Extract the [X, Y] coordinate from the center of the cell holding the provided text.  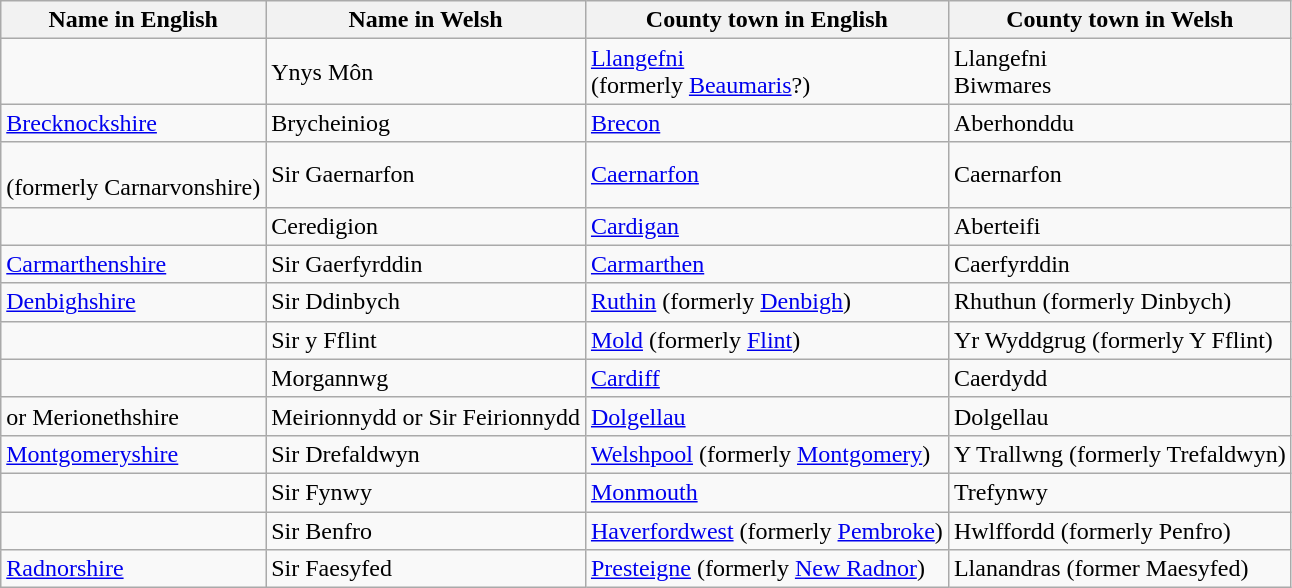
Welshpool (formerly Montgomery) [766, 454]
or Merionethshire [134, 416]
Sir Drefaldwyn [426, 454]
Sir y Fflint [426, 340]
Carmarthen [766, 264]
Denbighshire [134, 302]
Haverfordwest (formerly Pembroke) [766, 531]
Rhuthun (formerly Dinbych) [1120, 302]
Ynys Môn [426, 72]
Name in Welsh [426, 20]
Y Trallwng (formerly Trefaldwyn) [1120, 454]
County town in Welsh [1120, 20]
Name in English [134, 20]
Ceredigion [426, 226]
Mold (formerly Flint) [766, 340]
Brecon [766, 123]
Montgomeryshire [134, 454]
Sir Gaernarfon [426, 174]
County town in English [766, 20]
Llanandras (former Maesyfed) [1120, 569]
Brycheiniog [426, 123]
Sir Gaerfyrddin [426, 264]
Hwlffordd (formerly Penfro) [1120, 531]
Cardiff [766, 378]
Sir Benfro [426, 531]
LlangefniBiwmares [1120, 72]
Trefynwy [1120, 492]
Monmouth [766, 492]
Llangefni(formerly Beaumaris?) [766, 72]
Yr Wyddgrug (formerly Y Fflint) [1120, 340]
Caerdydd [1120, 378]
Aberteifi [1120, 226]
Brecknockshire [134, 123]
Sir Faesyfed [426, 569]
Meirionnydd or Sir Feirionnydd [426, 416]
Sir Ddinbych [426, 302]
Radnorshire [134, 569]
Presteigne (formerly New Radnor) [766, 569]
Cardigan [766, 226]
Morgannwg [426, 378]
Carmarthenshire [134, 264]
(formerly Carnarvonshire) [134, 174]
Caerfyrddin [1120, 264]
Sir Fynwy [426, 492]
Ruthin (formerly Denbigh) [766, 302]
Aberhonddu [1120, 123]
